Extract the [X, Y] coordinate from the center of the cell holding the provided text.  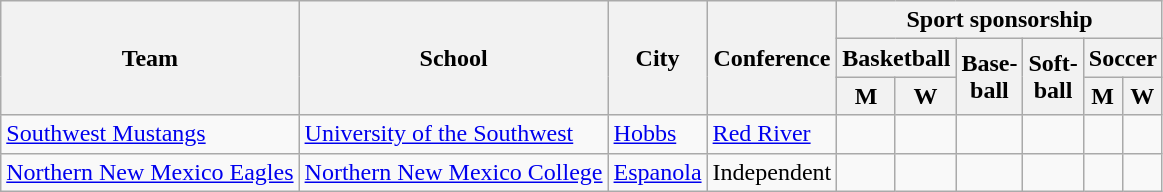
Soccer [1122, 58]
Red River [772, 134]
Northern New Mexico Eagles [150, 172]
Northern New Mexico College [454, 172]
City [658, 58]
Southwest Mustangs [150, 134]
Conference [772, 58]
Basketball [896, 58]
Team [150, 58]
School [454, 58]
Sport sponsorship [1000, 20]
University of the Southwest [454, 134]
Espanola [658, 172]
Base-ball [990, 77]
Independent [772, 172]
Soft-ball [1053, 77]
Hobbs [658, 134]
